Return (X, Y) of the center of cell containing provided text 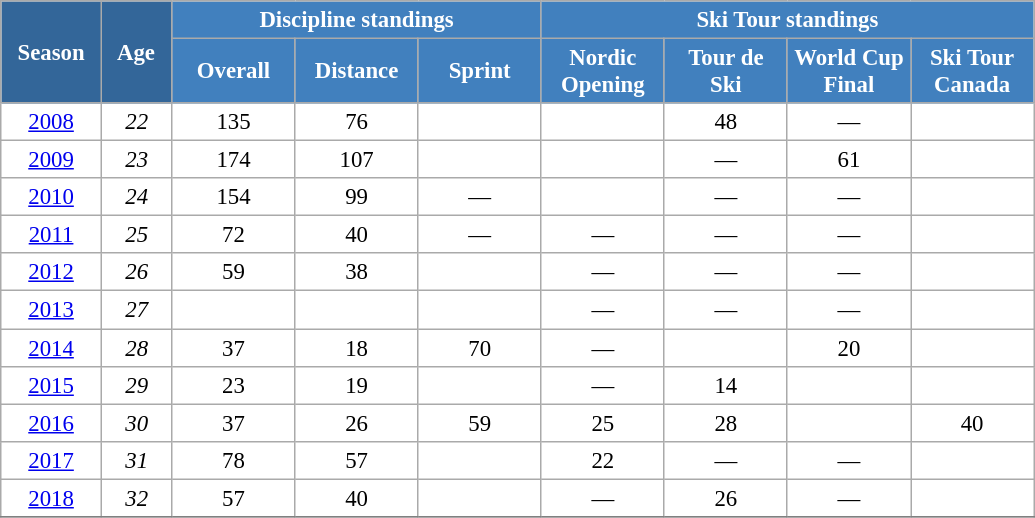
31 (136, 460)
48 (726, 122)
14 (726, 385)
NordicOpening (602, 72)
Season (52, 52)
2016 (52, 423)
Ski Tour standings (787, 20)
38 (356, 273)
18 (356, 348)
70 (480, 348)
Age (136, 52)
Discipline standings (356, 20)
Ski TourCanada (972, 72)
2011 (52, 235)
2014 (52, 348)
Sprint (480, 72)
Tour deSki (726, 72)
2017 (52, 460)
30 (136, 423)
29 (136, 385)
Distance (356, 72)
2010 (52, 197)
20 (848, 348)
154 (234, 197)
2008 (52, 122)
27 (136, 310)
99 (356, 197)
32 (136, 498)
2015 (52, 385)
2009 (52, 160)
2012 (52, 273)
19 (356, 385)
Overall (234, 72)
72 (234, 235)
2018 (52, 498)
76 (356, 122)
78 (234, 460)
107 (356, 160)
World CupFinal (848, 72)
174 (234, 160)
61 (848, 160)
2013 (52, 310)
24 (136, 197)
135 (234, 122)
